Detect which cell encompasses the target text, then output its [x, y] center coordinate. 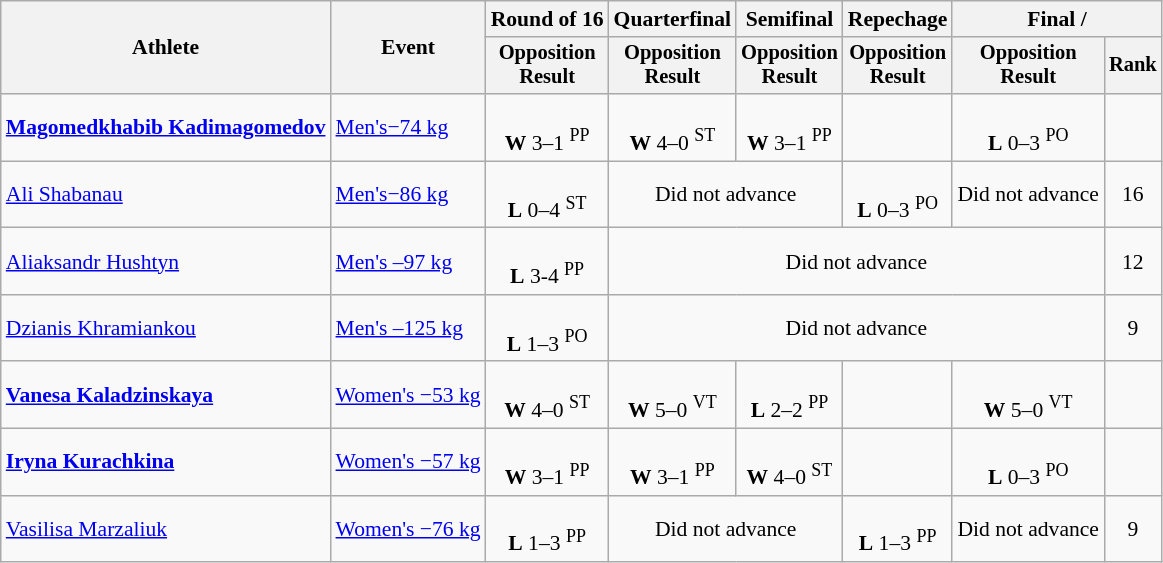
L 3-4 PP [548, 262]
Repechage [898, 19]
Men's−74 kg [408, 128]
Rank [1133, 66]
L 0–4 ST [548, 194]
Vanesa Kaladzinskaya [166, 396]
Women's −53 kg [408, 396]
L 2–2 PP [790, 396]
Aliaksandr Hushtyn [166, 262]
Vasilisa Marzaliuk [166, 528]
12 [1133, 262]
Event [408, 48]
Athlete [166, 48]
Women's −76 kg [408, 528]
Iryna Kurachkina [166, 462]
Dzianis Khramiankou [166, 328]
Round of 16 [548, 19]
Semifinal [790, 19]
L 1–3 PO [548, 328]
Final / [1056, 19]
Men's−86 kg [408, 194]
16 [1133, 194]
Women's −57 kg [408, 462]
Quarterfinal [673, 19]
Men's –125 kg [408, 328]
Men's –97 kg [408, 262]
Ali Shabanau [166, 194]
Magomedkhabib Kadimagomedov [166, 128]
